Return the [X, Y] coordinate for the center point of the cell that contains the specified text.  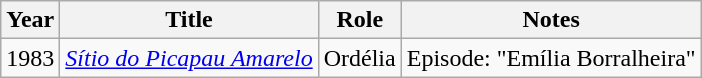
1983 [30, 58]
Notes [551, 20]
Ordélia [360, 58]
Sítio do Picapau Amarelo [189, 58]
Title [189, 20]
Role [360, 20]
Episode: "Emília Borralheira" [551, 58]
Year [30, 20]
